Detect which cell encompasses the target text, then output its [x, y] center coordinate. 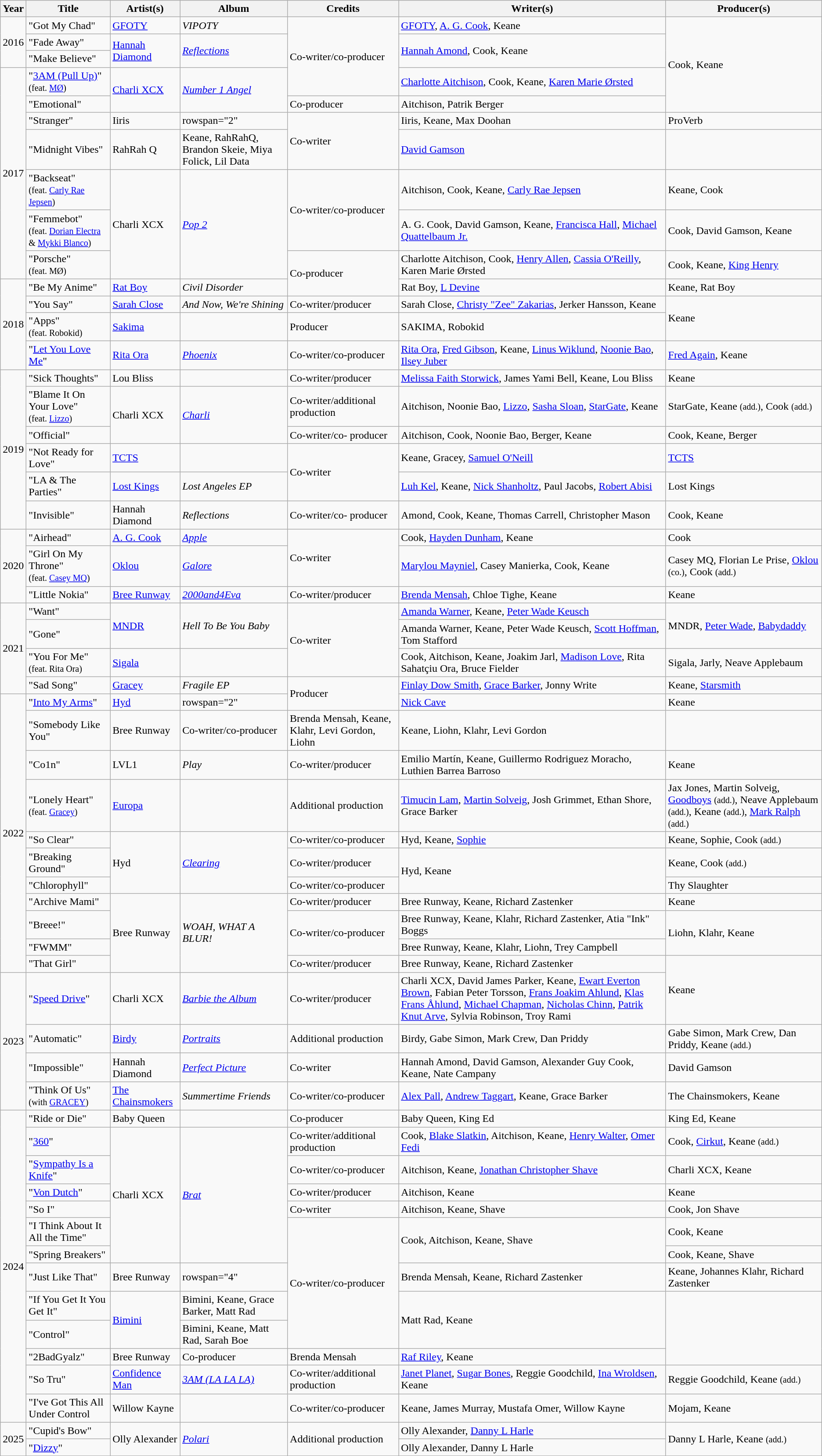
Cook, Aitchison, Keane, Joakim Jarl, Madison Love, Rita Sahatçiu Ora, Bruce Fielder [532, 662]
Gracey [145, 685]
"Chlorophyll" [68, 885]
Hannah Amond, Cook, Keane [532, 50]
"Speed Drive" [68, 998]
Summertime Friends [234, 1096]
Cook, Keane, Berger [744, 435]
"If You Get It You Get It" [68, 1306]
"Spring Breakers" [68, 1254]
"Lonely Heart"(feat. Gracey) [68, 805]
Willow Kayne [145, 1408]
Fred Again, Keane [744, 356]
Bree Runway, Keane, Klahr, Liohn, Trey Campbell [532, 947]
Aitchison, Patrik Berger [532, 104]
"So Tru" [68, 1380]
Brat [234, 1194]
2023 [13, 1041]
RahRah Q [145, 149]
Sigala, Jarly, Neave Applebaum [744, 662]
"Femmebot"(feat. Dorian Electra & Mykki Blanco) [68, 230]
Charli XCX, Keane [744, 1170]
"Invisible" [68, 515]
"Backseat"(feat. Carly Rae Jepsen) [68, 190]
Mojam, Keane [744, 1408]
Brenda Mensah [343, 1357]
Liohn, Klahr, Keane [744, 933]
StarGate, Keane (add.), Cook (add.) [744, 407]
Lou Bliss [145, 378]
Cook, David Gamson, Keane [744, 230]
A. G. Cook [145, 537]
"Official" [68, 435]
Rat Boy [145, 287]
Iiris [145, 121]
GFOTY [145, 25]
2016 [13, 42]
Birdy [145, 1039]
"Midnight Vibes" [68, 149]
Aitchison, Keane [532, 1193]
Cook, Jon Shave [744, 1209]
SAKIMA, Robokid [532, 327]
"Cupid's Bow" [68, 1431]
"Sick Thoughts" [68, 378]
"Stranger" [68, 121]
WOAH, WHAT A BLUR! [234, 933]
Charlotte Aitchison, Cook, Keane, Karen Marie Ørsted [532, 82]
"Somebody Like You" [68, 731]
Hyd, Keane [532, 871]
Marylou Mayniel, Casey Manierka, Cook, Keane [532, 566]
Galore [234, 566]
Charli [234, 415]
Cook, Blake Slatkin, Aitchison, Keane, Henry Walter, Omer Fedi [532, 1141]
"Impossible" [68, 1067]
"Let You Love Me" [68, 356]
"Sympathy Is a Knife" [68, 1170]
Olly Alexander [145, 1439]
Aitchison, Noonie Bao, Lizzo, Sasha Sloan, StarGate, Keane [532, 407]
"LA & The Parties" [68, 487]
Aitchison, Cook, Noonie Bao, Berger, Keane [532, 435]
Cook, Hayden Dunham, Keane [532, 537]
Sarah Close [145, 304]
Hyd, Keane, Sophie [532, 840]
Bimini, Keane, Grace Barker, Matt Rad [234, 1306]
Sigala [145, 662]
Melissa Faith Storwick, James Yami Bell, Keane, Lou Bliss [532, 378]
"Into My Arms" [68, 702]
2022 [13, 833]
Oklou [145, 566]
Casey MQ, Florian Le Prise, Oklou (co.), Cook (add.) [744, 566]
Hannah Amond, David Gamson, Alexander Guy Cook, Keane, Nate Campany [532, 1067]
"Be My Anime" [68, 287]
Cook, Aitchison, Keane, Shave [532, 1240]
"Think Of Us"(with GRACEY) [68, 1096]
Iiris, Keane, Max Doohan [532, 121]
"2BadGyalz" [68, 1357]
Luh Kel, Keane, Nick Shanholtz, Paul Jacobs, Robert Abisi [532, 487]
Album [234, 9]
Fragile EP [234, 685]
Hell To Be You Baby [234, 625]
ProVerb [744, 121]
"Just Like That" [68, 1277]
Brenda Mensah, Keane, Richard Zastenker [532, 1277]
2019 [13, 450]
Thy Slaughter [744, 885]
Cook, Keane, Shave [744, 1254]
MNDR [145, 625]
"So Clear" [68, 840]
Cook, Cirkut, Keane (add.) [744, 1141]
Keane, Gracey, Samuel O'Neill [532, 458]
Bree Runway, Keane, Klahr, Richard Zastenker, Atia "Ink" Boggs [532, 925]
"Little Nokia" [68, 595]
Number 1 Angel [234, 90]
"Porsche"(feat. MØ) [68, 264]
"So I" [68, 1209]
The Chainsmokers, Keane [744, 1096]
MNDR, Peter Wade, Babydaddy [744, 625]
"Girl On My Throne"(feat. Casey MQ) [68, 566]
2020 [13, 566]
Year [13, 9]
Keane, Cook [744, 190]
Amanda Warner, Keane, Peter Wade Keusch [532, 611]
Aitchison, Cook, Keane, Carly Rae Jepsen [532, 190]
"Von Dutch" [68, 1193]
"Want" [68, 611]
"Airhead" [68, 537]
Baby Queen [145, 1118]
"Apps"(feat. Robokid) [68, 327]
Phoenix [234, 356]
Alex Pall, Andrew Taggart, Keane, Grace Barker [532, 1096]
Barbie the Album [234, 998]
Brenda Mensah, Chloe Tighe, Keane [532, 595]
Europa [145, 805]
Keane, Johannes Klahr, Richard Zastenker [744, 1277]
"That Girl" [68, 964]
"Make Believe" [68, 59]
Timucin Lam, Martin Solveig, Josh Grimmet, Ethan Shore, Grace Barker [532, 805]
2024 [13, 1266]
"Automatic" [68, 1039]
Nick Cave [532, 702]
2021 [13, 648]
GFOTY, A. G. Cook, Keane [532, 25]
"FWMM" [68, 947]
Rita Ora [145, 356]
Raf Riley, Keane [532, 1357]
2000and4Eva [234, 595]
Sarah Close, Christy "Zee" Zakarias, Jerker Hansson, Keane [532, 304]
Pop 2 [234, 224]
"Archive Mami" [68, 902]
"Sad Song" [68, 685]
rowspan="4" [234, 1277]
Cook, Keane, King Henry [744, 264]
Apple [234, 537]
Artist(s) [145, 9]
Baby Queen, King Ed [532, 1118]
VIPOTY [234, 25]
Title [68, 9]
2018 [13, 324]
LVL1 [145, 765]
"Breee!" [68, 925]
Producer(s) [744, 9]
"Co1n" [68, 765]
"Dizzy" [68, 1447]
Danny L Harle, Keane (add.) [744, 1439]
Birdy, Gabe Simon, Mark Crew, Dan Priddy [532, 1039]
2025 [13, 1439]
Keane, Sophie, Cook (add.) [744, 840]
Credits [343, 9]
Jax Jones, Martin Solveig, Goodboys (add.), Neave Applebaum (add.), Keane (add.), Mark Ralph (add.) [744, 805]
Keane, James Murray, Mustafa Omer, Willow Kayne [532, 1408]
Matt Rad, Keane [532, 1320]
Keane, Rat Boy [744, 287]
Civil Disorder [234, 287]
Lost Angeles EP [234, 487]
2017 [13, 173]
Rat Boy, L Devine [532, 287]
"You Say" [68, 304]
King Ed, Keane [744, 1118]
Perfect Picture [234, 1067]
"Blame It On Your Love"(feat. Lizzo) [68, 407]
Charlotte Aitchison, Cook, Henry Allen, Cassia O'Reilly, Karen Marie Ørsted [532, 264]
Clearing [234, 862]
"360" [68, 1141]
"I've Got This All Under Control [68, 1408]
Confidence Man [145, 1380]
Brenda Mensah, Keane, Klahr, Levi Gordon, Liohn [343, 731]
Polari [234, 1439]
3AM (LA LA LA) [234, 1380]
And Now, We're Shining [234, 304]
Amanda Warner, Keane, Peter Wade Keusch, Scott Hoffman, Tom Stafford [532, 634]
Rita Ora, Fred Gibson, Keane, Linus Wiklund, Noonie Bao, Ilsey Juber [532, 356]
Bimini, Keane, Matt Rad, Sarah Boe [234, 1334]
Bimini [145, 1320]
Amond, Cook, Keane, Thomas Carrell, Christopher Mason [532, 515]
Sakima [145, 327]
Portraits [234, 1039]
"Breaking Ground" [68, 862]
Finlay Dow Smith, Grace Barker, Jonny Write [532, 685]
Cook [744, 537]
Keane, Liohn, Klahr, Levi Gordon [532, 731]
Gabe Simon, Mark Crew, Dan Priddy, Keane (add.) [744, 1039]
Play [234, 765]
"3AM (Pull Up)"(feat. MØ) [68, 82]
"Ride or Die" [68, 1118]
"Emotional" [68, 104]
Keane, RahRahQ, Brandon Skeie, Miya Folick, Lil Data [234, 149]
Keane, Cook (add.) [744, 862]
Keane, Starsmith [744, 685]
Aitchison, Keane, Shave [532, 1209]
"Not Ready for Love" [68, 458]
Aitchison, Keane, Jonathan Christopher Shave [532, 1170]
The Chainsmokers [145, 1096]
Reggie Goodchild, Keane (add.) [744, 1380]
"You For Me"(feat. Rita Ora) [68, 662]
"Fade Away" [68, 42]
"Control" [68, 1334]
Writer(s) [532, 9]
"Gone" [68, 634]
Emilio Martín, Keane, Guillermo Rodriguez Moracho, Luthien Barrea Barroso [532, 765]
"Got My Chad" [68, 25]
Janet Planet, Sugar Bones, Reggie Goodchild, Ina Wroldsen, Keane [532, 1380]
"I Think About It All the Time" [68, 1232]
A. G. Cook, David Gamson, Keane, Francisca Hall, Michael Quattelbaum Jr. [532, 230]
